For the text-containing cell, return its midpoint in (x, y) coordinate format. 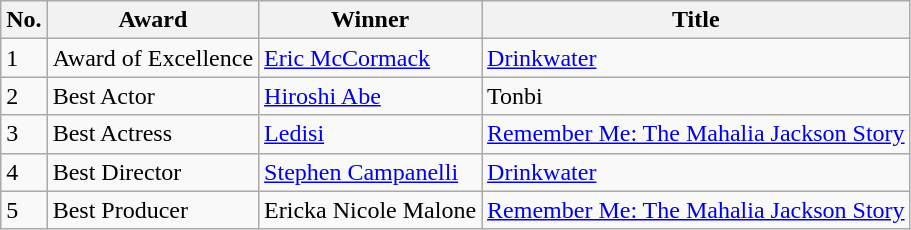
Best Producer (152, 210)
2 (24, 96)
Stephen Campanelli (370, 172)
1 (24, 58)
Hiroshi Abe (370, 96)
Eric McCormack (370, 58)
Ledisi (370, 134)
Winner (370, 20)
3 (24, 134)
Best Director (152, 172)
Award (152, 20)
4 (24, 172)
Tonbi (696, 96)
5 (24, 210)
Best Actor (152, 96)
Title (696, 20)
Ericka Nicole Malone (370, 210)
No. (24, 20)
Award of Excellence (152, 58)
Best Actress (152, 134)
